Search for the cell housing the specified text and yield its [X, Y] center coordinate. 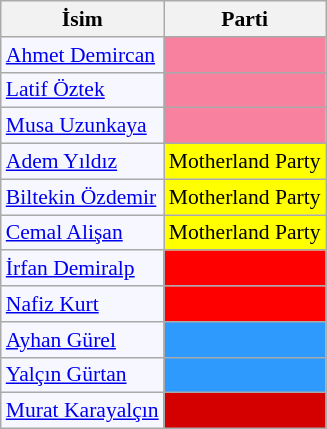
Ayhan Gürel [82, 340]
Biltekin Özdemir [82, 197]
Murat Karayalçın [82, 411]
İrfan Demiralp [82, 269]
Nafiz Kurt [82, 304]
Parti [245, 19]
Ahmet Demircan [82, 55]
İsim [82, 19]
Adem Yıldız [82, 162]
Cemal Alişan [82, 233]
Yalçın Gürtan [82, 375]
Latif Öztek [82, 90]
Musa Uzunkaya [82, 126]
